Capture the cell that displays the provided text and extract its [X, Y] central coordinate. 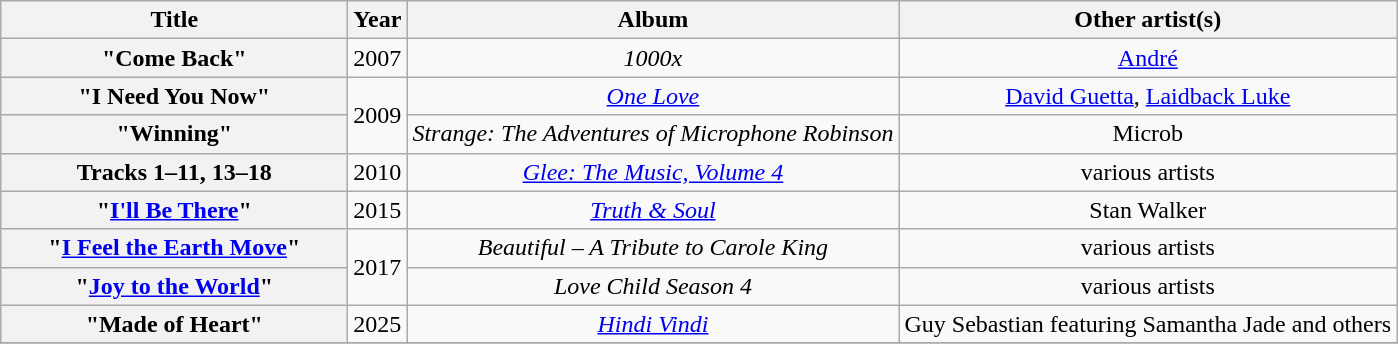
Album [653, 20]
2010 [378, 172]
"I Feel the Earth Move" [174, 248]
"Winning" [174, 134]
Love Child Season 4 [653, 286]
Strange: The Adventures of Microphone Robinson [653, 134]
2007 [378, 58]
"I Need You Now" [174, 96]
Microb [1148, 134]
Other artist(s) [1148, 20]
Truth & Soul [653, 210]
Guy Sebastian featuring Samantha Jade and others [1148, 324]
2017 [378, 267]
Hindi Vindi [653, 324]
"Made of Heart" [174, 324]
2025 [378, 324]
Beautiful – A Tribute to Carole King [653, 248]
1000x [653, 58]
Tracks 1–11, 13–18 [174, 172]
"Come Back" [174, 58]
"I'll Be There" [174, 210]
"Joy to the World" [174, 286]
Glee: The Music, Volume 4 [653, 172]
2015 [378, 210]
Year [378, 20]
Title [174, 20]
One Love [653, 96]
Stan Walker [1148, 210]
2009 [378, 115]
André [1148, 58]
David Guetta, Laidback Luke [1148, 96]
